Find where the given text appears and provide that cell's center as [X, Y] coordinate. 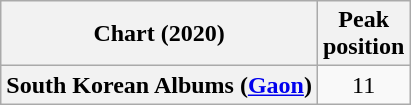
Chart (2020) [160, 34]
Peakposition [363, 34]
South Korean Albums (Gaon) [160, 85]
11 [363, 85]
